From the cell containing the given text, extract its center point as (X, Y) coordinate. 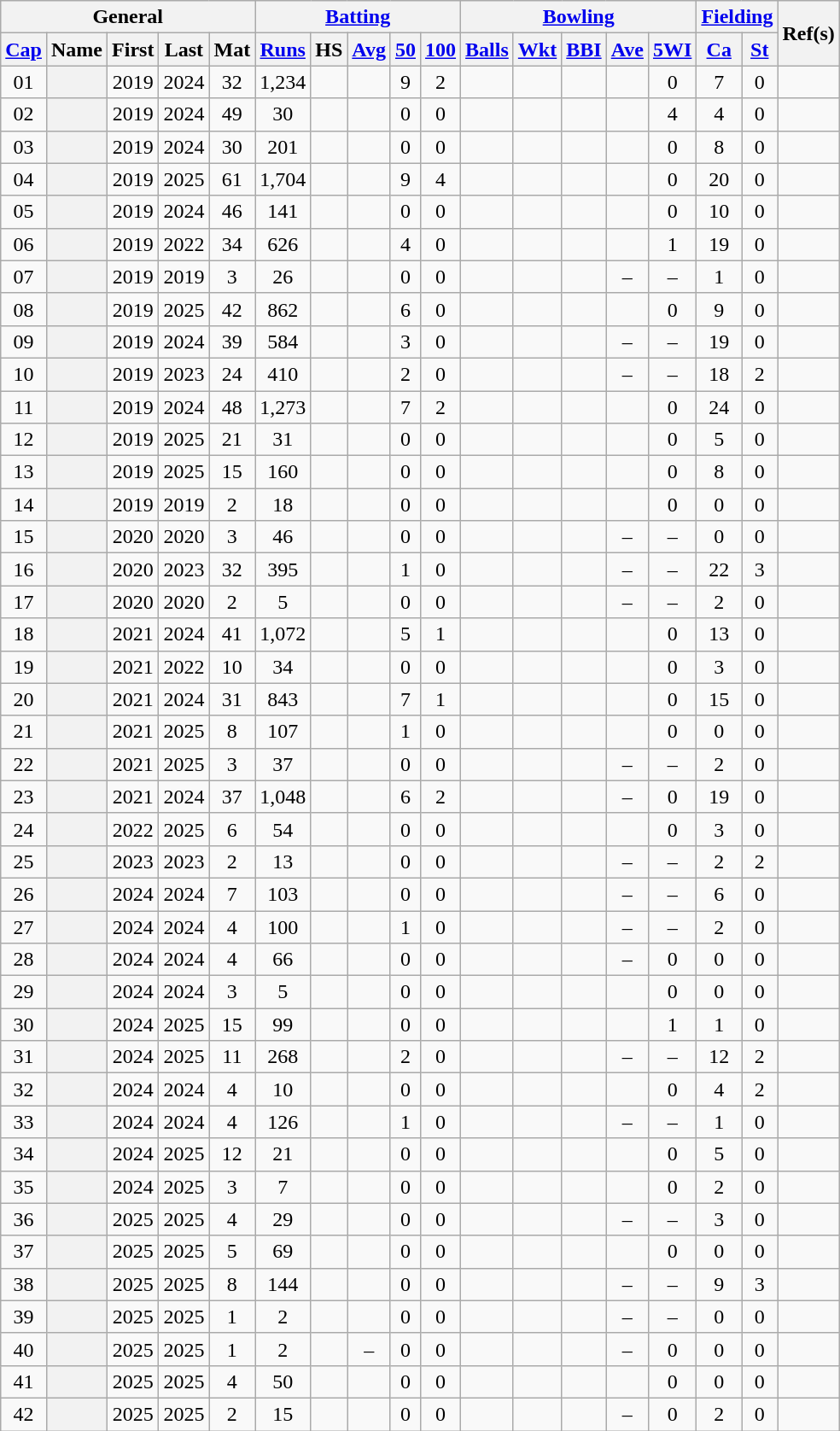
25 (24, 862)
General (128, 17)
626 (283, 244)
27 (24, 926)
103 (283, 894)
Wkt (537, 50)
Fielding (738, 17)
66 (283, 960)
40 (24, 1349)
410 (283, 374)
126 (283, 1122)
201 (283, 147)
160 (283, 472)
Mat (232, 50)
03 (24, 147)
05 (24, 212)
16 (24, 569)
Cap (24, 50)
Bowling (579, 17)
Runs (283, 50)
49 (232, 114)
54 (283, 829)
144 (283, 1284)
09 (24, 342)
107 (283, 732)
48 (232, 407)
61 (232, 179)
268 (283, 1057)
1,704 (283, 179)
36 (24, 1219)
06 (24, 244)
04 (24, 179)
395 (283, 569)
1,072 (283, 634)
23 (24, 797)
Ref(s) (808, 33)
17 (24, 602)
35 (24, 1187)
St (760, 50)
28 (24, 960)
01 (24, 82)
07 (24, 277)
BBI (584, 50)
14 (24, 505)
1,048 (283, 797)
69 (283, 1252)
33 (24, 1122)
Ave (627, 50)
First (133, 50)
Last (184, 50)
08 (24, 309)
Name (77, 50)
1,234 (283, 82)
843 (283, 699)
Batting (359, 17)
38 (24, 1284)
Ca (719, 50)
141 (283, 212)
Avg (369, 50)
Balls (487, 50)
1,273 (283, 407)
5WI (672, 50)
99 (283, 1025)
HS (330, 50)
862 (283, 309)
02 (24, 114)
584 (283, 342)
